Provide the (x, y) coordinate of the cell's center where the given text is located.  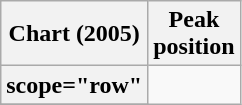
scope="row" (74, 85)
Peakposition (194, 34)
Chart (2005) (74, 34)
